Provide the [x, y] coordinate of the cell's center where the given text is located.  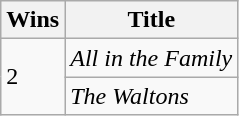
All in the Family [152, 58]
Wins [33, 20]
Title [152, 20]
2 [33, 77]
The Waltons [152, 96]
